Output the [x, y] coordinate of the center of the cell containing the given text.  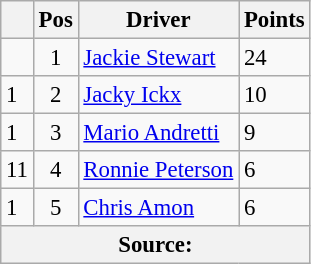
Pos [56, 20]
Source: [156, 245]
Points [274, 20]
24 [274, 58]
2 [56, 95]
Jacky Ickx [158, 95]
11 [18, 170]
Jackie Stewart [158, 58]
Driver [158, 20]
Chris Amon [158, 208]
9 [274, 133]
3 [56, 133]
5 [56, 208]
10 [274, 95]
Ronnie Peterson [158, 170]
Mario Andretti [158, 133]
4 [56, 170]
